Scan for the cell matching the given text and deliver its (X, Y) coordinate at center. 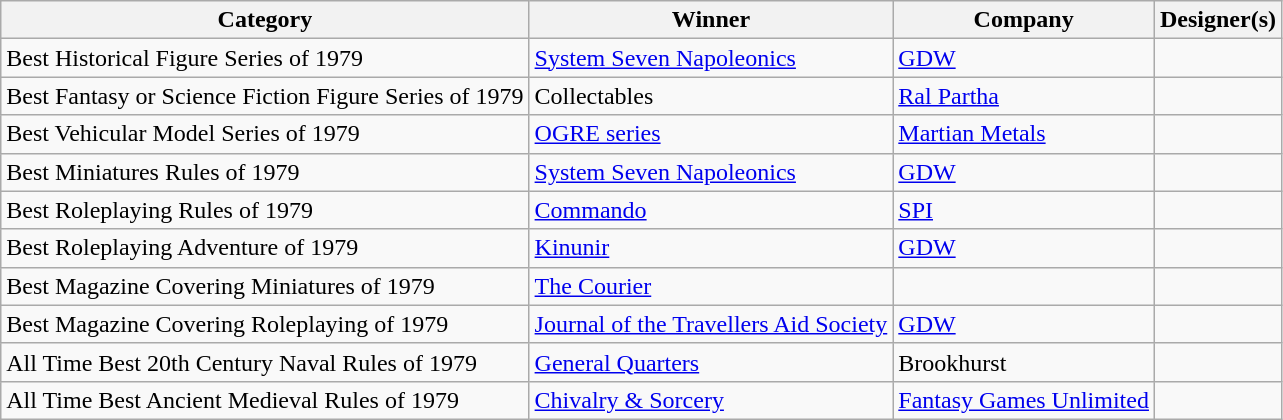
General Quarters (711, 362)
Collectables (711, 96)
Kinunir (711, 248)
Best Roleplaying Rules of 1979 (265, 210)
Best Vehicular Model Series of 1979 (265, 134)
SPI (1024, 210)
The Courier (711, 286)
Chivalry & Sorcery (711, 400)
Commando (711, 210)
Best Magazine Covering Miniatures of 1979 (265, 286)
Ral Partha (1024, 96)
Category (265, 20)
Best Historical Figure Series of 1979 (265, 58)
Best Roleplaying Adventure of 1979 (265, 248)
Best Miniatures Rules of 1979 (265, 172)
Journal of the Travellers Aid Society (711, 324)
All Time Best 20th Century Naval Rules of 1979 (265, 362)
Company (1024, 20)
Martian Metals (1024, 134)
OGRE series (711, 134)
Fantasy Games Unlimited (1024, 400)
Brookhurst (1024, 362)
Winner (711, 20)
All Time Best Ancient Medieval Rules of 1979 (265, 400)
Designer(s) (1218, 20)
Best Fantasy or Science Fiction Figure Series of 1979 (265, 96)
Best Magazine Covering Roleplaying of 1979 (265, 324)
